For the text-containing cell, return its midpoint in [X, Y] coordinate format. 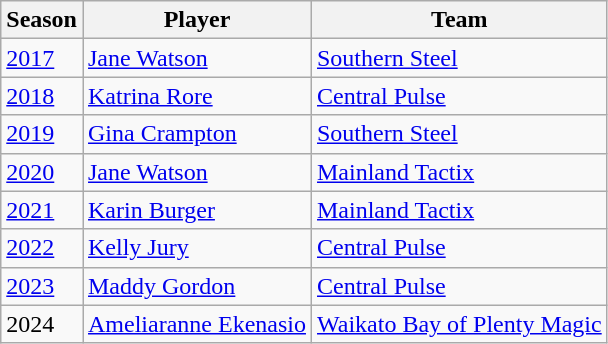
Gina Crampton [196, 134]
Maddy Gordon [196, 286]
Katrina Rore [196, 96]
Kelly Jury [196, 248]
2022 [42, 248]
Season [42, 20]
2018 [42, 96]
Team [459, 20]
2024 [42, 324]
Ameliaranne Ekenasio [196, 324]
2021 [42, 210]
2023 [42, 286]
2019 [42, 134]
Karin Burger [196, 210]
Player [196, 20]
2020 [42, 172]
Waikato Bay of Plenty Magic [459, 324]
2017 [42, 58]
